Scan for the cell matching the given text and deliver its [X, Y] coordinate at center. 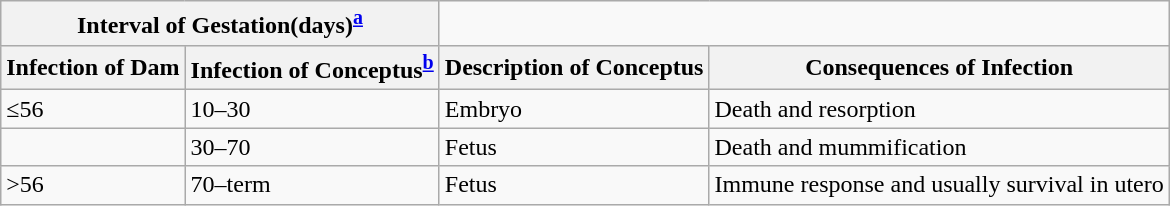
Consequences of Infection [939, 68]
Embryo [574, 109]
>56 [93, 185]
Immune response and usually survival in utero [939, 185]
≤56 [93, 109]
Death and mummification [939, 147]
10–30 [312, 109]
30–70 [312, 147]
Description of Conceptus [574, 68]
Interval of Gestation(days)a [220, 24]
Infection of Dam [93, 68]
Death and resorption [939, 109]
Infection of Conceptusb [312, 68]
70–term [312, 185]
